Output the (x, y) coordinate of the center of the cell containing the given text.  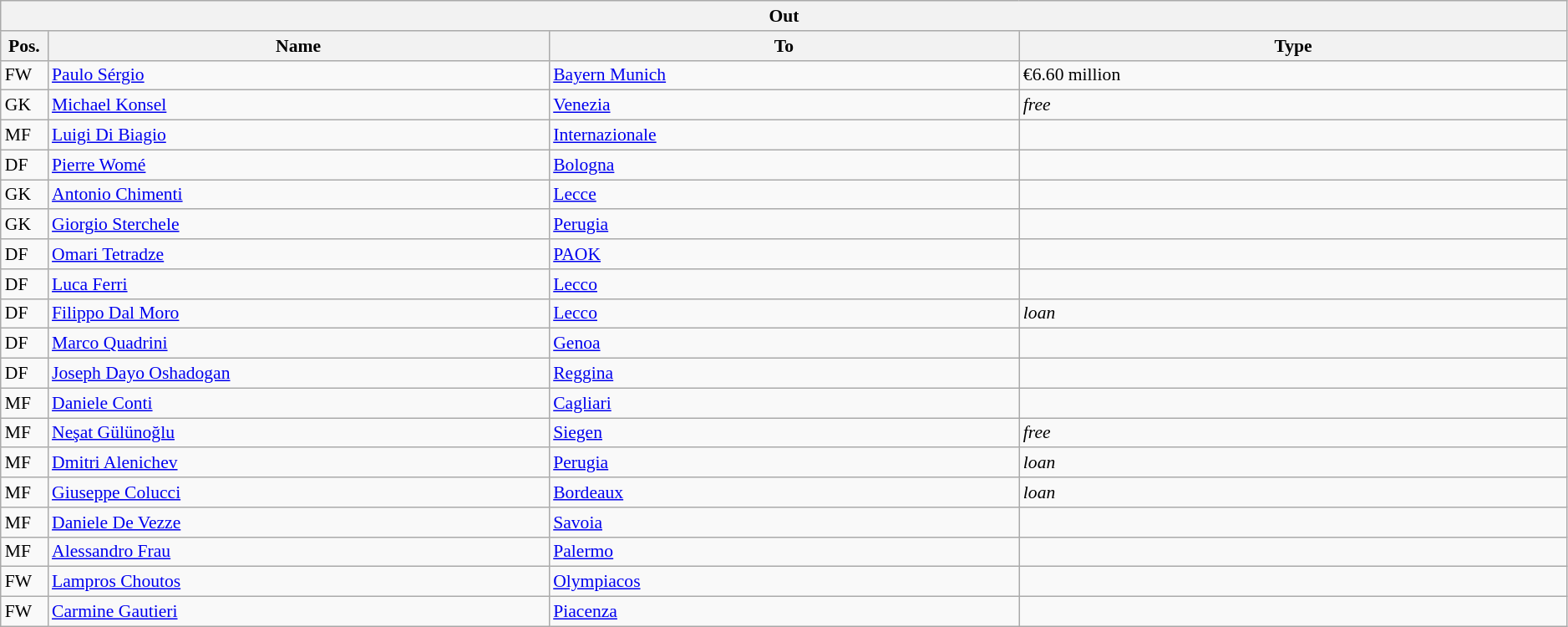
Reggina (784, 374)
Bayern Munich (784, 75)
Marco Quadrini (298, 344)
Bologna (784, 165)
Genoa (784, 344)
To (784, 46)
Siegen (784, 433)
Giuseppe Colucci (298, 492)
PAOK (784, 254)
Venezia (784, 105)
Cagliari (784, 403)
€6.60 million (1293, 75)
Daniele De Vezze (298, 522)
Paulo Sérgio (298, 75)
Dmitri Alenichev (298, 463)
Filippo Dal Moro (298, 313)
Alessandro Frau (298, 552)
Type (1293, 46)
Carmine Gautieri (298, 612)
Internazionale (784, 135)
Savoia (784, 522)
Name (298, 46)
Luca Ferri (298, 284)
Olympiacos (784, 582)
Pos. (24, 46)
Omari Tetradze (298, 254)
Palermo (784, 552)
Out (784, 16)
Lecce (784, 195)
Michael Konsel (298, 105)
Bordeaux (784, 492)
Lampros Choutos (298, 582)
Piacenza (784, 612)
Daniele Conti (298, 403)
Pierre Womé (298, 165)
Giorgio Sterchele (298, 225)
Joseph Dayo Oshadogan (298, 374)
Luigi Di Biagio (298, 135)
Antonio Chimenti (298, 195)
Neşat Gülünoğlu (298, 433)
